Detect which cell encompasses the target text, then output its [x, y] center coordinate. 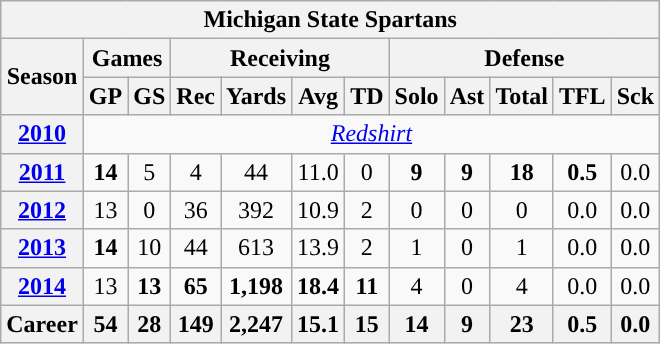
10 [150, 248]
Avg [318, 96]
2010 [42, 134]
Receiving [280, 58]
18 [522, 172]
149 [196, 324]
Redshirt [371, 134]
23 [522, 324]
18.4 [318, 286]
Yards [256, 96]
15 [367, 324]
2014 [42, 286]
2013 [42, 248]
10.9 [318, 210]
Solo [416, 96]
11 [367, 286]
Ast [467, 96]
Career [42, 324]
54 [105, 324]
13.9 [318, 248]
Sck [635, 96]
36 [196, 210]
5 [150, 172]
15.1 [318, 324]
Total [522, 96]
28 [150, 324]
Season [42, 77]
Michigan State Spartans [330, 20]
Games [126, 58]
392 [256, 210]
2011 [42, 172]
1,198 [256, 286]
Defense [524, 58]
11.0 [318, 172]
613 [256, 248]
Rec [196, 96]
GP [105, 96]
GS [150, 96]
2012 [42, 210]
65 [196, 286]
TD [367, 96]
TFL [582, 96]
2,247 [256, 324]
